Return [x, y] of the center of cell containing provided text 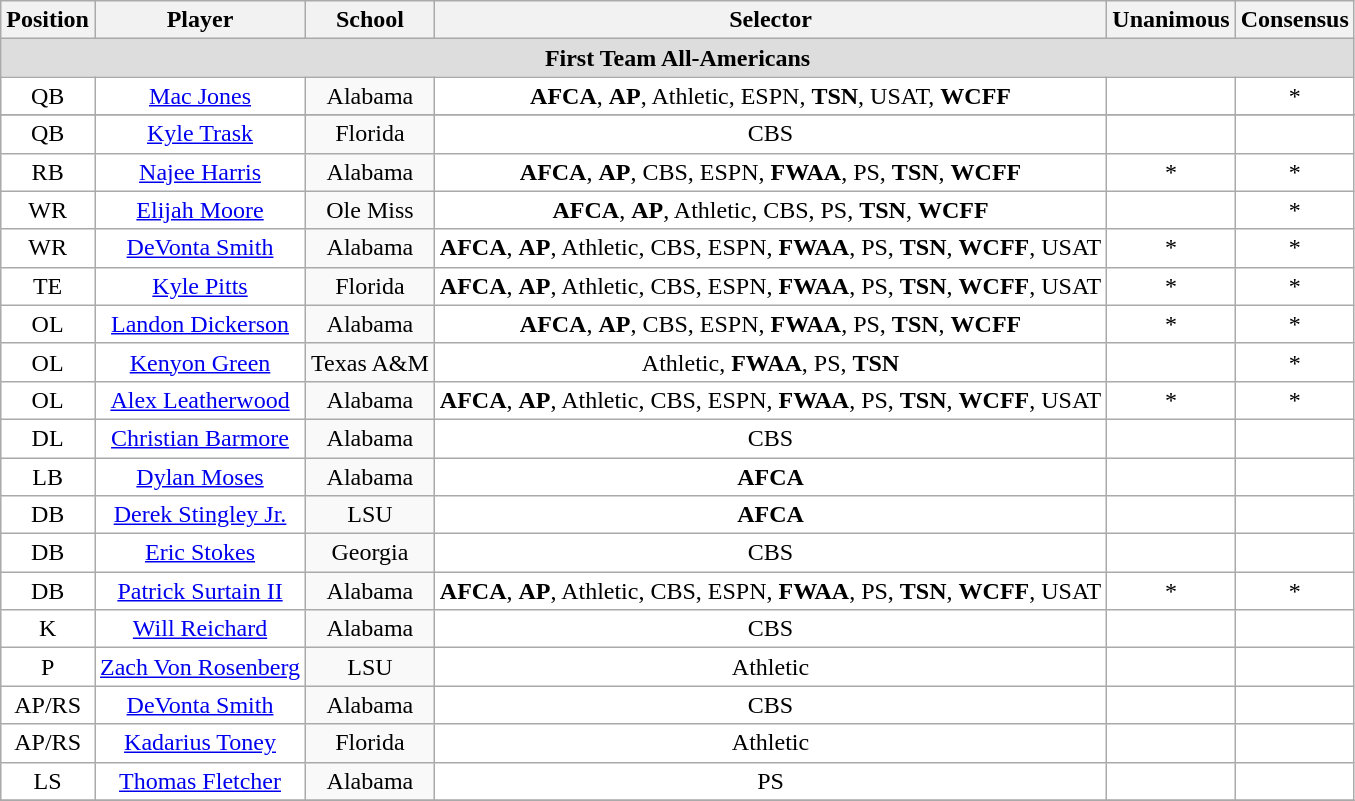
Elijah Moore [200, 210]
Kyle Pitts [200, 286]
AFCA, AP, Athletic, ESPN, TSN, USAT, WCFF [770, 96]
Eric Stokes [200, 553]
AFCA, AP, Athletic, CBS, PS, TSN, WCFF [770, 210]
Najee Harris [200, 172]
Position [48, 20]
P [48, 667]
Unanimous [1171, 20]
First Team All-Americans [678, 58]
TE [48, 286]
DL [48, 438]
School [370, 20]
Zach Von Rosenberg [200, 667]
Kyle Trask [200, 134]
K [48, 629]
Selector [770, 20]
Alex Leatherwood [200, 400]
PS [770, 781]
Georgia [370, 553]
Dylan Moses [200, 477]
Patrick Surtain II [200, 591]
Mac Jones [200, 96]
Will Reichard [200, 629]
RB [48, 172]
LS [48, 781]
LB [48, 477]
Ole Miss [370, 210]
Kenyon Green [200, 362]
Texas A&M [370, 362]
Thomas Fletcher [200, 781]
Kadarius Toney [200, 743]
Consensus [1294, 20]
Derek Stingley Jr. [200, 515]
Christian Barmore [200, 438]
Player [200, 20]
Athletic, FWAA, PS, TSN [770, 362]
Landon Dickerson [200, 324]
